Output the [x, y] coordinate of the center of the cell containing the given text.  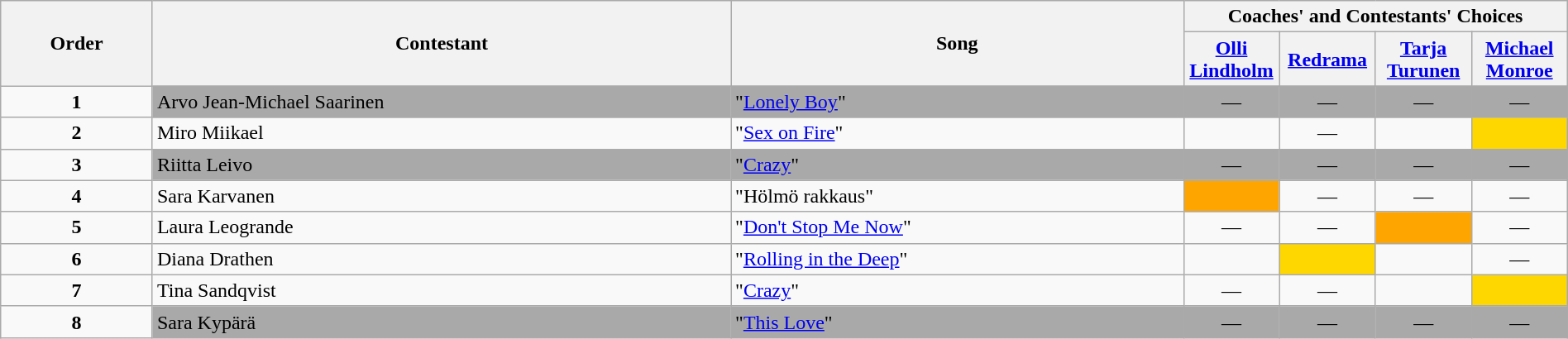
Sara Kypärä [442, 322]
Redrama [1327, 60]
Order [77, 43]
Michael Monroe [1519, 60]
Olli Lindholm [1231, 60]
Tarja Turunen [1423, 60]
"Hölmö rakkaus" [958, 196]
"Rolling in the Deep" [958, 259]
"Sex on Fire" [958, 133]
Miro Miikael [442, 133]
Riitta Leivo [442, 165]
Laura Leogrande [442, 227]
Song [958, 43]
2 [77, 133]
Arvo Jean-Michael Saarinen [442, 102]
1 [77, 102]
Tina Sandqvist [442, 290]
Sara Karvanen [442, 196]
"Lonely Boy" [958, 102]
3 [77, 165]
8 [77, 322]
5 [77, 227]
6 [77, 259]
"This Love" [958, 322]
Contestant [442, 43]
"Don't Stop Me Now" [958, 227]
4 [77, 196]
Coaches' and Contestants' Choices [1375, 17]
7 [77, 290]
Diana Drathen [442, 259]
